Locate the cell with the specified text and output its [x, y] center coordinate. 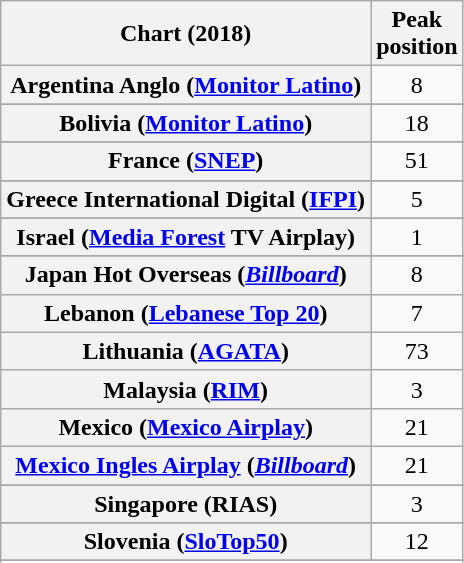
Peak position [417, 34]
12 [417, 542]
Japan Hot Overseas (Billboard) [186, 275]
Mexico (Mexico Airplay) [186, 427]
Mexico Ingles Airplay (Billboard) [186, 465]
Singapore (RIAS) [186, 503]
Slovenia (SloTop50) [186, 542]
7 [417, 313]
Chart (2018) [186, 34]
73 [417, 351]
18 [417, 123]
Greece International Digital (IFPI) [186, 199]
1 [417, 237]
Argentina Anglo (Monitor Latino) [186, 85]
51 [417, 161]
Israel (Media Forest TV Airplay) [186, 237]
5 [417, 199]
France (SNEP) [186, 161]
Lithuania (AGATA) [186, 351]
Lebanon (Lebanese Top 20) [186, 313]
Malaysia (RIM) [186, 389]
Bolivia (Monitor Latino) [186, 123]
